Search for the cell housing the specified text and yield its [X, Y] center coordinate. 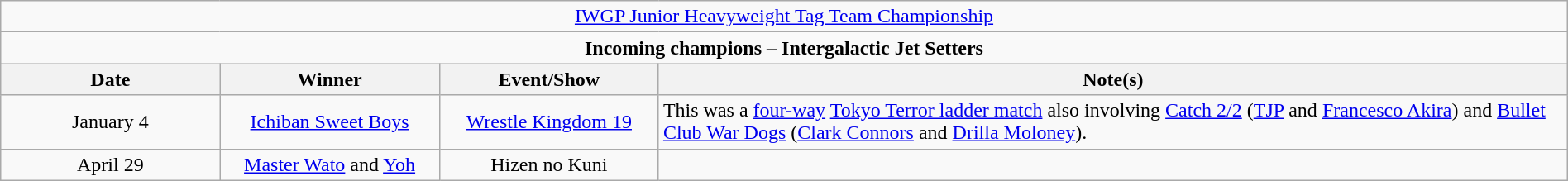
Note(s) [1113, 79]
Date [111, 79]
Master Wato and Yoh [329, 164]
Event/Show [549, 79]
Incoming champions – Intergalactic Jet Setters [784, 48]
Winner [329, 79]
January 4 [111, 122]
IWGP Junior Heavyweight Tag Team Championship [784, 17]
Ichiban Sweet Boys [329, 122]
Wrestle Kingdom 19 [549, 122]
Hizen no Kuni [549, 164]
April 29 [111, 164]
